For the text-containing cell, return its midpoint in (x, y) coordinate format. 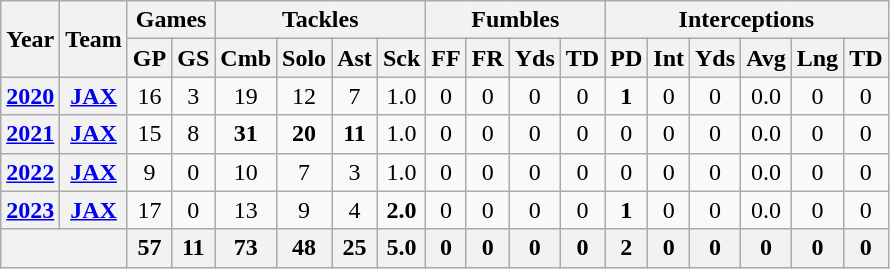
2023 (30, 210)
Year (30, 39)
16 (149, 96)
73 (246, 248)
PD (626, 58)
Interceptions (746, 20)
31 (246, 134)
Sck (401, 58)
10 (246, 172)
Lng (817, 58)
Fumbles (516, 20)
GP (149, 58)
2022 (30, 172)
Games (170, 20)
5.0 (401, 248)
Solo (304, 58)
15 (149, 134)
Int (669, 58)
8 (194, 134)
57 (149, 248)
2020 (30, 96)
Cmb (246, 58)
2 (626, 248)
12 (304, 96)
4 (355, 210)
2.0 (401, 210)
Tackles (320, 20)
Team (94, 39)
19 (246, 96)
Avg (766, 58)
13 (246, 210)
20 (304, 134)
17 (149, 210)
FF (446, 58)
25 (355, 248)
FR (488, 58)
2021 (30, 134)
GS (194, 58)
48 (304, 248)
Ast (355, 58)
